Extract the (x, y) coordinate from the center of the cell holding the provided text.  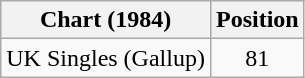
UK Singles (Gallup) (106, 58)
Position (257, 20)
Chart (1984) (106, 20)
81 (257, 58)
